Return the (X, Y) coordinate for the center point of the cell that contains the specified text.  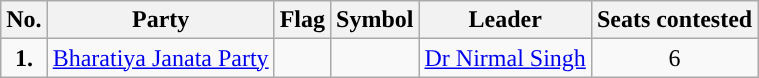
No. (24, 20)
Leader (505, 20)
Symbol (375, 20)
1. (24, 58)
Party (160, 20)
Seats contested (674, 20)
Dr Nirmal Singh (505, 58)
Flag (302, 20)
Bharatiya Janata Party (160, 58)
6 (674, 58)
